Scan for the cell matching the given text and deliver its [X, Y] coordinate at center. 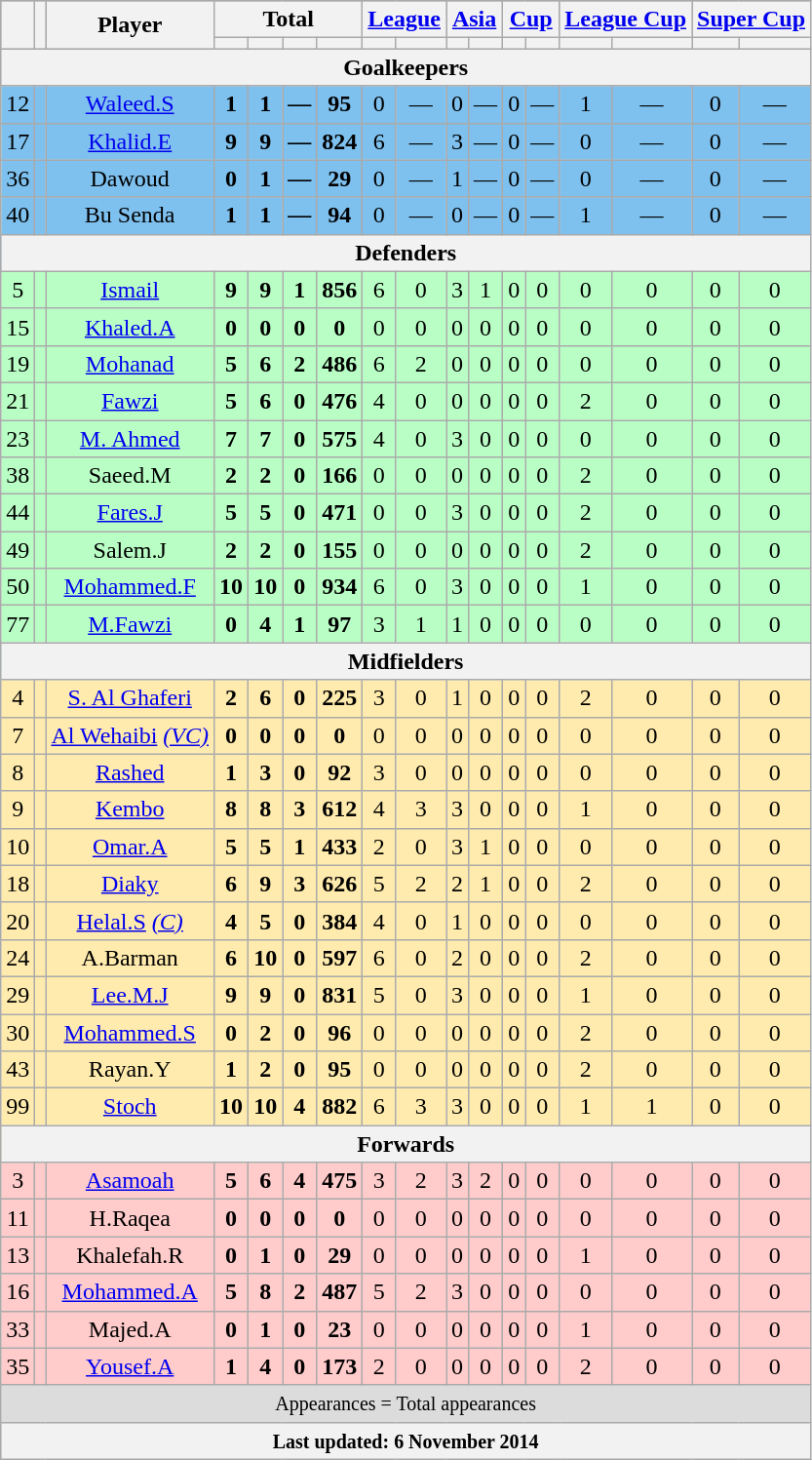
173 [339, 1366]
Khaled.A [131, 327]
Defenders [406, 253]
487 [339, 1292]
50 [18, 587]
Kembo [131, 809]
33 [18, 1329]
Bu Senda [131, 216]
Khalefah.R [131, 1255]
92 [339, 772]
Helal.S (C) [131, 921]
476 [339, 401]
Asamoah [131, 1181]
Rayan.Y [131, 1070]
16 [18, 1292]
Last updated: 6 November 2014 [406, 1440]
Forwards [406, 1144]
575 [339, 438]
League [405, 20]
Total [289, 20]
35 [18, 1366]
M.Fawzi [131, 624]
Mohanad [131, 364]
882 [339, 1107]
Fawzi [131, 401]
Ismail [131, 290]
Mohammed.S [131, 1033]
166 [339, 476]
49 [18, 550]
44 [18, 513]
155 [339, 550]
24 [18, 958]
99 [18, 1107]
475 [339, 1181]
League Cup [626, 20]
Appearances = Total appearances [406, 1403]
597 [339, 958]
Rashed [131, 772]
Cup [531, 20]
40 [18, 216]
Omar.A [131, 847]
36 [18, 178]
Stoch [131, 1107]
38 [18, 476]
831 [339, 995]
471 [339, 513]
433 [339, 847]
Lee.M.J [131, 995]
S. Al Ghaferi [131, 698]
Asia [475, 20]
Al Wehaibi (VC) [131, 735]
A.Barman [131, 958]
934 [339, 587]
Khalid.E [131, 141]
225 [339, 698]
20 [18, 921]
Yousef.A [131, 1366]
Player [131, 25]
30 [18, 1033]
Waleed.S [131, 104]
Majed.A [131, 1329]
18 [18, 884]
77 [18, 624]
19 [18, 364]
96 [339, 1033]
43 [18, 1070]
Diaky [131, 884]
17 [18, 141]
Dawoud [131, 178]
15 [18, 327]
612 [339, 809]
21 [18, 401]
856 [339, 290]
Salem.J [131, 550]
486 [339, 364]
13 [18, 1255]
824 [339, 141]
97 [339, 624]
Mohammed.A [131, 1292]
94 [339, 216]
384 [339, 921]
Saeed.M [131, 476]
626 [339, 884]
11 [18, 1218]
Super Cup [752, 20]
Mohammed.F [131, 587]
H.Raqea [131, 1218]
12 [18, 104]
M. Ahmed [131, 438]
Goalkeepers [406, 67]
Midfielders [406, 661]
Fares.J [131, 513]
